Return the (X, Y) coordinate for the center point of the cell that contains the specified text.  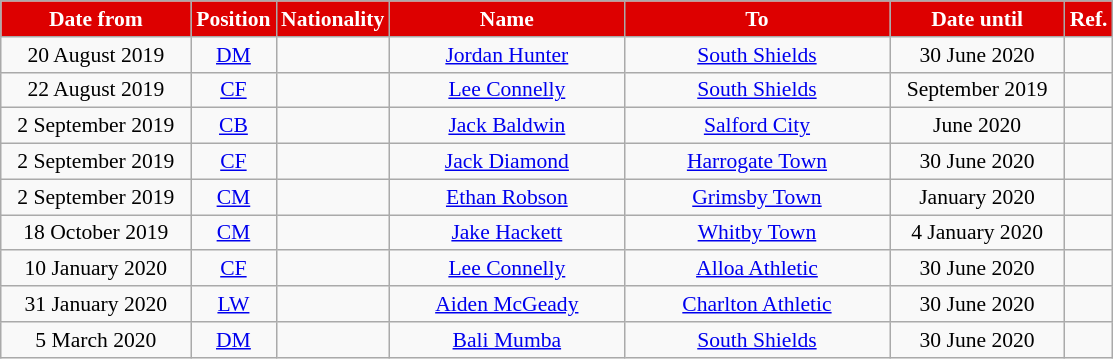
September 2019 (978, 90)
31 January 2020 (96, 304)
Bali Mumba (506, 340)
Date until (978, 19)
Whitby Town (756, 233)
22 August 2019 (96, 90)
20 August 2019 (96, 55)
Charlton Athletic (756, 304)
Ref. (1089, 19)
Position (234, 19)
CB (234, 126)
Nationality (332, 19)
To (756, 19)
Grimsby Town (756, 197)
5 March 2020 (96, 340)
Jack Baldwin (506, 126)
Alloa Athletic (756, 269)
Aiden McGeady (506, 304)
January 2020 (978, 197)
4 January 2020 (978, 233)
LW (234, 304)
Ethan Robson (506, 197)
Name (506, 19)
Date from (96, 19)
Jake Hackett (506, 233)
Jack Diamond (506, 162)
10 January 2020 (96, 269)
18 October 2019 (96, 233)
Jordan Hunter (506, 55)
Salford City (756, 126)
Harrogate Town (756, 162)
June 2020 (978, 126)
